Pinpoint the cell where the given text exists, returning its [x, y] midpoint coordinate. 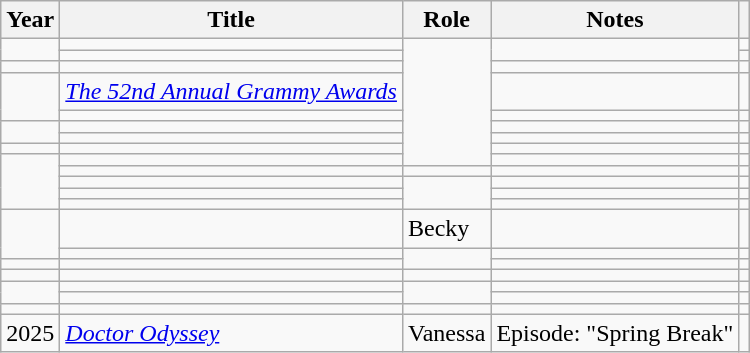
Title [232, 20]
Year [30, 20]
Notes [615, 20]
The 52nd Annual Grammy Awards [232, 91]
Vanessa [446, 333]
Episode: "Spring Break" [615, 333]
Doctor Odyssey [232, 333]
2025 [30, 333]
Becky [446, 229]
Role [446, 20]
